Identify which cell holds the provided text, then report its [X, Y] central coordinate. 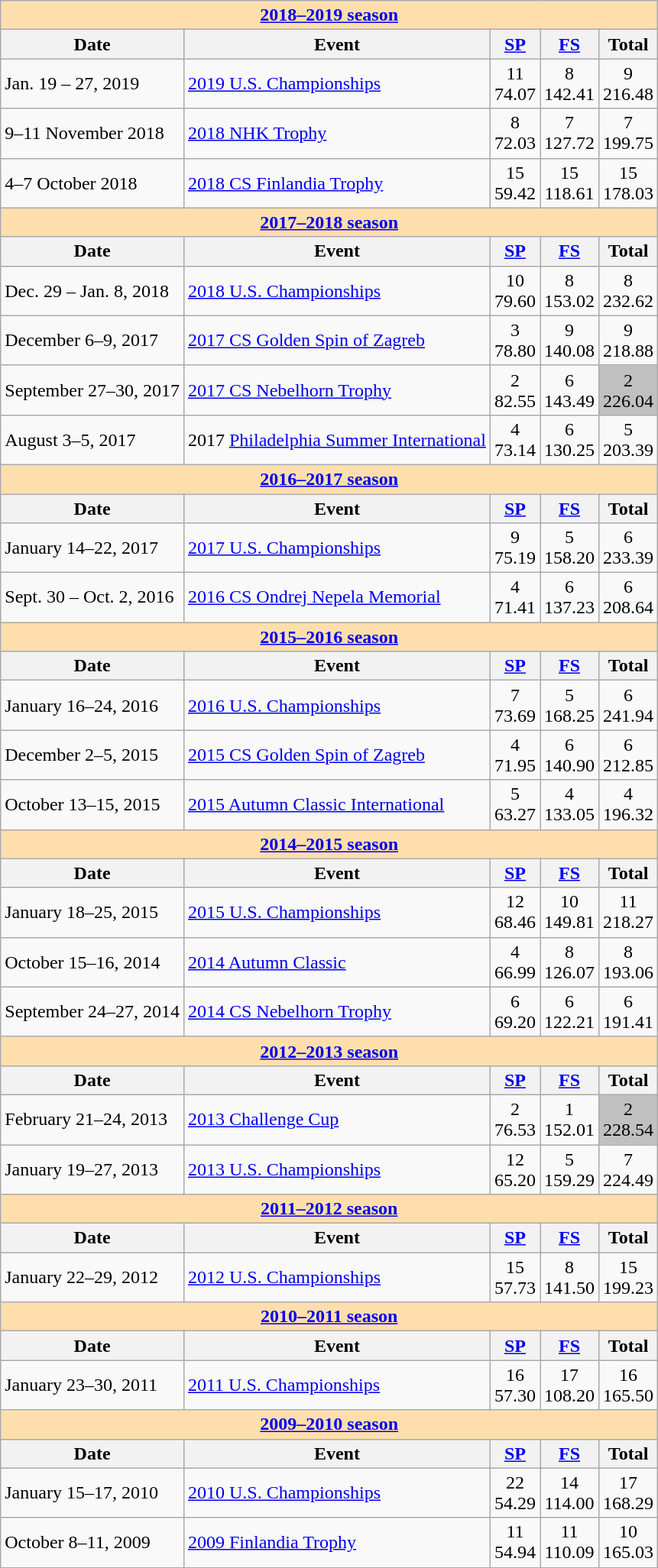
10 165.03 [628, 1543]
8 153.02 [569, 290]
September 24–27, 2014 [92, 1011]
2019 U.S. Championships [336, 84]
11 218.27 [628, 912]
6 233.39 [628, 548]
6 241.94 [628, 706]
4 196.32 [628, 805]
2017 CS Golden Spin of Zagreb [336, 341]
6 130.25 [569, 440]
10 79.60 [515, 290]
2018 CS Finlandia Trophy [336, 183]
5 158.20 [569, 548]
Dec. 29 – Jan. 8, 2018 [92, 290]
15 118.61 [569, 183]
January 14–22, 2017 [92, 548]
4 133.05 [569, 805]
8 142.41 [569, 84]
February 21–24, 2013 [92, 1120]
14 114.00 [569, 1492]
December 6–9, 2017 [92, 341]
Sept. 30 – Oct. 2, 2016 [92, 597]
2014 Autumn Classic [336, 962]
6 143.49 [569, 390]
8 193.06 [628, 962]
2014 CS Nebelhorn Trophy [336, 1011]
5 159.29 [569, 1169]
6 212.85 [628, 755]
2018 NHK Trophy [336, 133]
2011 U.S. Championships [336, 1385]
9 140.08 [569, 341]
3 78.80 [515, 341]
2010–2011 season [329, 1317]
6 140.90 [569, 755]
6 122.21 [569, 1011]
2 76.53 [515, 1120]
6 208.64 [628, 597]
2009 Finlandia Trophy [336, 1543]
4–7 October 2018 [92, 183]
2016 CS Ondrej Nepela Memorial [336, 597]
2017–2018 season [329, 222]
16 57.30 [515, 1385]
12 65.20 [515, 1169]
October 8–11, 2009 [92, 1543]
2 226.04 [628, 390]
7 199.75 [628, 133]
2010 U.S. Championships [336, 1492]
2015 CS Golden Spin of Zagreb [336, 755]
1 152.01 [569, 1120]
10 149.81 [569, 912]
12 68.46 [515, 912]
6 69.20 [515, 1011]
6 191.41 [628, 1011]
2015–2016 season [329, 637]
4 66.99 [515, 962]
October 15–16, 2014 [92, 962]
9 216.48 [628, 84]
2 228.54 [628, 1120]
January 18–25, 2015 [92, 912]
11 74.07 [515, 84]
2016 U.S. Championships [336, 706]
January 23–30, 2011 [92, 1385]
2018–2019 season [329, 15]
11 110.09 [569, 1543]
2017 Philadelphia Summer International [336, 440]
October 13–15, 2015 [92, 805]
9–11 November 2018 [92, 133]
4 71.95 [515, 755]
2012–2013 season [329, 1051]
January 22–29, 2012 [92, 1277]
December 2–5, 2015 [92, 755]
September 27–30, 2017 [92, 390]
4 71.41 [515, 597]
8 72.03 [515, 133]
2017 CS Nebelhorn Trophy [336, 390]
15 199.23 [628, 1277]
January 19–27, 2013 [92, 1169]
2011–2012 season [329, 1209]
4 73.14 [515, 440]
January 15–17, 2010 [92, 1492]
16 165.50 [628, 1385]
August 3–5, 2017 [92, 440]
5 203.39 [628, 440]
5 168.25 [569, 706]
7 224.49 [628, 1169]
Jan. 19 – 27, 2019 [92, 84]
7 73.69 [515, 706]
2013 Challenge Cup [336, 1120]
2015 Autumn Classic International [336, 805]
2015 U.S. Championships [336, 912]
2013 U.S. Championships [336, 1169]
17 168.29 [628, 1492]
5 63.27 [515, 805]
15 59.42 [515, 183]
8 126.07 [569, 962]
11 54.94 [515, 1543]
8 141.50 [569, 1277]
2018 U.S. Championships [336, 290]
2014–2015 season [329, 844]
2012 U.S. Championships [336, 1277]
7 127.72 [569, 133]
8 232.62 [628, 290]
2016–2017 season [329, 479]
15 57.73 [515, 1277]
2017 U.S. Championships [336, 548]
6 137.23 [569, 597]
2 82.55 [515, 390]
15 178.03 [628, 183]
2009–2010 season [329, 1424]
17 108.20 [569, 1385]
9 218.88 [628, 341]
January 16–24, 2016 [92, 706]
9 75.19 [515, 548]
22 54.29 [515, 1492]
